Identify which cell holds the provided text, then report its [X, Y] central coordinate. 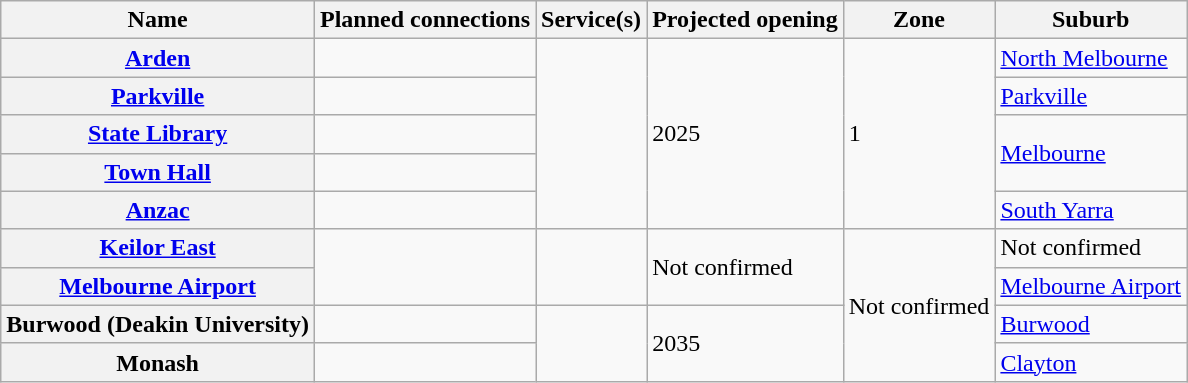
Name [158, 20]
Planned connections [424, 20]
Monash [158, 362]
2025 [746, 134]
Keilor East [158, 248]
Arden [158, 58]
Suburb [1091, 20]
1 [919, 134]
Burwood [1091, 324]
South Yarra [1091, 210]
State Library [158, 134]
Burwood (Deakin University) [158, 324]
Projected opening [746, 20]
Town Hall [158, 172]
Clayton [1091, 362]
Zone [919, 20]
Melbourne [1091, 153]
North Melbourne [1091, 58]
Service(s) [592, 20]
Anzac [158, 210]
2035 [746, 343]
